Extract the (X, Y) coordinate from the center of the cell holding the provided text.  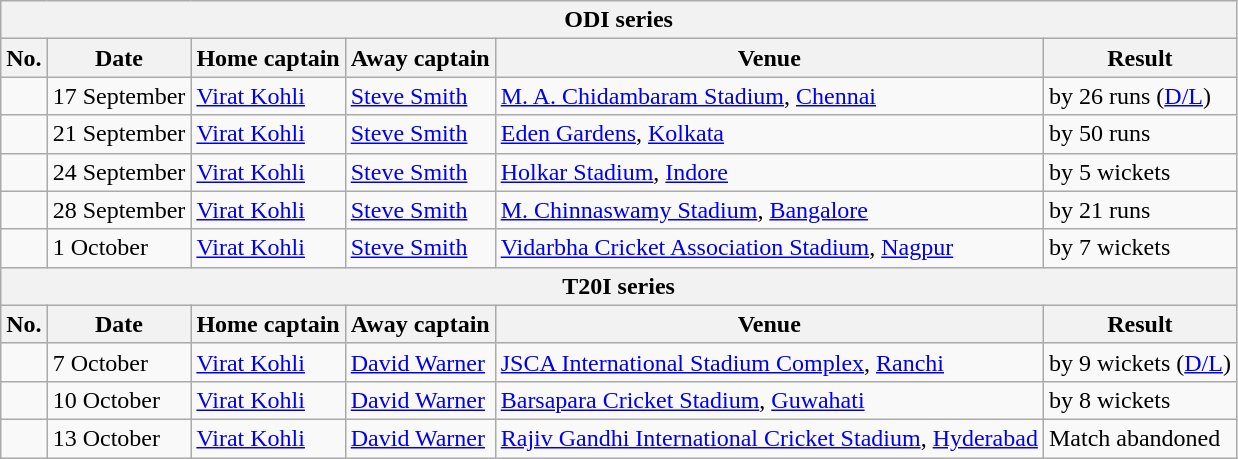
ODI series (619, 20)
by 9 wickets (D/L) (1140, 362)
Eden Gardens, Kolkata (769, 134)
by 21 runs (1140, 210)
by 7 wickets (1140, 248)
M. Chinnaswamy Stadium, Bangalore (769, 210)
T20I series (619, 286)
Holkar Stadium, Indore (769, 172)
17 September (119, 96)
M. A. Chidambaram Stadium, Chennai (769, 96)
by 5 wickets (1140, 172)
by 50 runs (1140, 134)
13 October (119, 438)
10 October (119, 400)
Barsapara Cricket Stadium, Guwahati (769, 400)
by 26 runs (D/L) (1140, 96)
by 8 wickets (1140, 400)
28 September (119, 210)
Rajiv Gandhi International Cricket Stadium, Hyderabad (769, 438)
JSCA International Stadium Complex, Ranchi (769, 362)
21 September (119, 134)
Vidarbha Cricket Association Stadium, Nagpur (769, 248)
7 October (119, 362)
1 October (119, 248)
Match abandoned (1140, 438)
24 September (119, 172)
